Output the [x, y] coordinate of the center of the cell containing the given text.  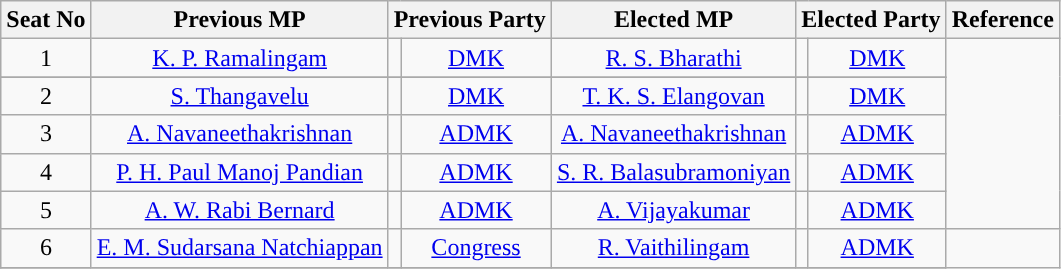
A. W. Rabi Bernard [240, 210]
Reference [1002, 20]
A. Vijayakumar [673, 210]
Congress [476, 248]
6 [46, 248]
4 [46, 172]
Previous MP [240, 20]
Elected MP [673, 20]
Previous Party [470, 20]
Elected Party [871, 20]
E. M. Sudarsana Natchiappan [240, 248]
T. K. S. Elangovan [673, 96]
K. P. Ramalingam [240, 58]
3 [46, 134]
P. H. Paul Manoj Pandian [240, 172]
R. Vaithilingam [673, 248]
2 [46, 96]
S. Thangavelu [240, 96]
S. R. Balasubramoniyan [673, 172]
1 [46, 58]
Seat No [46, 20]
5 [46, 210]
R. S. Bharathi [673, 58]
